Search for the cell housing the specified text and yield its [x, y] center coordinate. 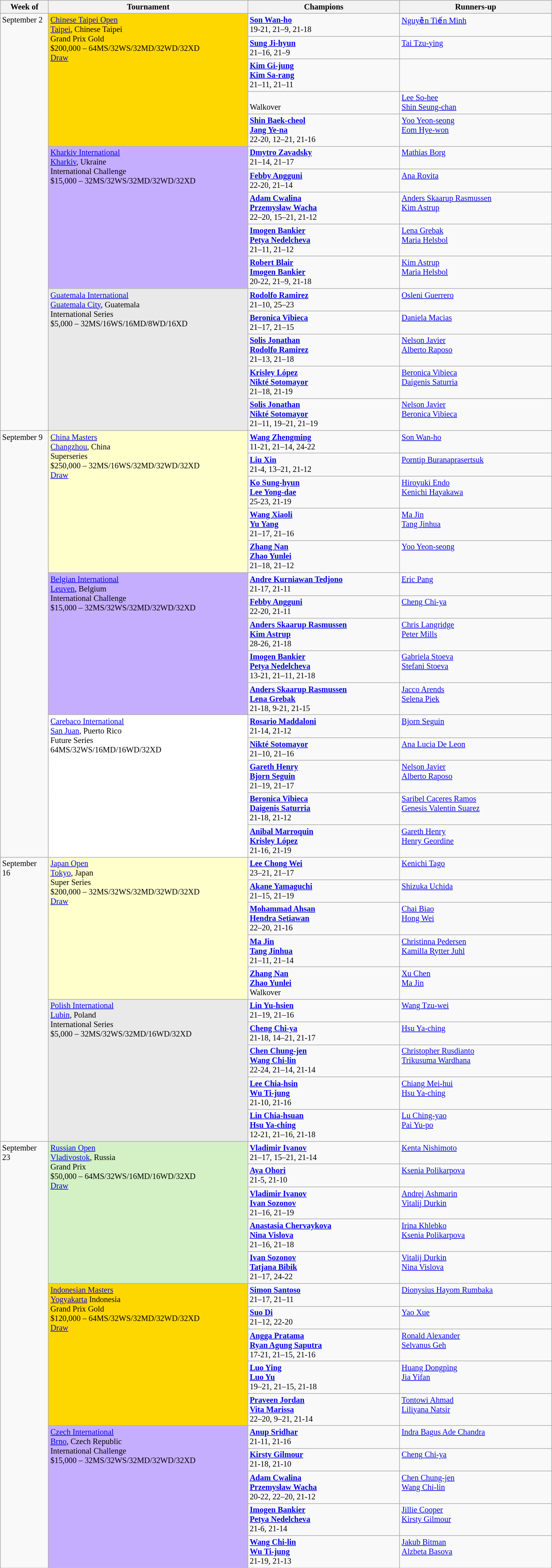
Mohammad Ahsan Hendra Setiawan22–20, 21-16 [324, 919]
Ma Jin Tang Jinhua [475, 524]
Kenichi Tago [475, 868]
Yoo Yeon-seong Eom Hye-won [475, 130]
Wang Chi-lin Wu Ti-jung21-19, 21-13 [324, 1551]
Wang Tzu-wei [475, 1010]
Japan OpenTokyo, JapanSuper Series$200,000 – 32MS/32WS/32MD/32WD/32XDDraw [148, 928]
Lu Ching-yao Pai Yu-po [475, 1125]
Saribel Caceres Ramos Genesis Valentin Suarez [475, 808]
Krisley López Nikté Sotomayor21–18, 21-19 [324, 382]
Sung Ji-hyun21–16, 21–9 [324, 48]
Kim Astrup Maria Helsbol [475, 272]
Imogen Bankier Petya Nedelcheva21-6, 21-14 [324, 1519]
Robert Blair Imogen Bankier20-22, 21–9, 21-18 [324, 272]
Kharkiv InternationalKharkiv, UkraineInternational Challenge$15,000 – 32MS/32WS/32MD/32WD/32XD [148, 217]
Vladimir Ivanov Ivan Sozonov21–16, 21–19 [324, 1203]
Yoo Yeon-seong [475, 556]
September 2 [24, 222]
Zhang Nan Zhao Yunlei21–18, 21–12 [324, 556]
Chen Chung-jen Wang Chi-lin22-24, 21–14, 21-14 [324, 1061]
Luo Ying Luo Yu19–21, 21–15, 21-18 [324, 1377]
Anibal Marroquin Krisley López21-16, 21-19 [324, 841]
Akane Yamaguchi21–15, 21–19 [324, 891]
Liu Xin21-4, 13–21, 21-12 [324, 464]
Indonesian MastersYogyakarta IndonesiaGrand Prix Gold$120,000 – 64MS/32WS/32MD/32WD/32XDDraw [148, 1355]
Ronald Alexander Selvanus Geh [475, 1345]
Adam Cwalina Przemysław Wacha22–20, 15–21, 21-12 [324, 208]
Jacco Arends Selena Piek [475, 699]
Adam Cwalina Przemysław Wacha20-22, 22–20, 21-12 [324, 1487]
Christinna Pedersen Kamilla Rytter Juhl [475, 951]
Eric Pang [475, 584]
Mathias Borg [475, 157]
Daniela Macias [475, 322]
Beronica Vibieca Daigenis Saturria [475, 382]
Hiroyuki Endo Kenichi Hayakawa [475, 492]
Anders Skaarup Rasmussen Lena Grebak21-18, 9-21, 21-15 [324, 699]
Chinese Taipei OpenTaipei, Chinese TaipeiGrand Prix Gold$200,000 – 64MS/32WS/32MD/32WD/32XDDraw [148, 80]
Lee So-hee Shin Seung-chan [475, 103]
Jillie Cooper Kirsty Gilmour [475, 1519]
Kim Gi-jung Kim Sa-rang21–11, 21–11 [324, 75]
Nguyễn Tiến Minh [475, 25]
Jakub Bitman Alzbeta Basova [475, 1551]
September 23 [24, 1354]
Chai Biao Hong Wei [475, 919]
Anders Skaarup Rasmussen Kim Astrup [475, 208]
Belgian InternationalLeuven, BelgiumInternational Challenge$15,000 – 32MS/32WS/32MD/32WD/32XD [148, 644]
Osleni Guerrero [475, 300]
Irina Khlebko Ksenia Polikarpova [475, 1235]
China MastersChangzhou, ChinaSuperseries$250,000 – 32MS/16WS/32MD/32WD/32XDDraw [148, 501]
Andre Kurniawan Tedjono21-17, 21-11 [324, 584]
Gareth Henry Henry Geordine [475, 841]
Solis Jonathan Nikté Sotomayor21–11, 19–21, 21–19 [324, 414]
Christopher Rusdianto Trikusuma Wardhana [475, 1061]
Rosario Maddaloni21-14, 21-12 [324, 726]
Anup Sridhar21-11, 21-16 [324, 1437]
Gabriela Stoeva Stefani Stoeva [475, 666]
Lin Chia-hsuan Hsu Ya-ching12-21, 21–16, 21-18 [324, 1125]
Suo Di21–12, 22-20 [324, 1317]
Porntip Buranaprasertsuk [475, 464]
Tontowi Ahmad Liliyana Natsir [475, 1409]
Vladimir Ivanov21–17, 15–21, 21-14 [324, 1153]
Vitalij Durkin Nina Vislova [475, 1267]
Lin Yu-hsien21–19, 21–16 [324, 1010]
Ivan Sozonov Tatjana Bibik21–17, 24-22 [324, 1267]
Wang Zhengming11-21, 21–14, 24-22 [324, 442]
Nikté Sotomayor21–10, 21–16 [324, 749]
Ko Sung-hyun Lee Yong-dae25-23, 21-19 [324, 492]
Kirsty Gilmour21-18, 21-10 [324, 1459]
Russian OpenVladivostok, RussiaGrand Prix$50,000 – 64MS/32WS/16MD/16WD/32XDDraw [148, 1212]
Dionysius Hayom Rumbaka [475, 1295]
Angga Pratama Ryan Agung Saputra17-21, 21–15, 21-16 [324, 1345]
Wang Xiaoli Yu Yang21–17, 21–16 [324, 524]
Tai Tzu-ying [475, 48]
Lee Chia-hsin Wu Ti-jung21-10, 21-16 [324, 1093]
Gareth Henry Bjorn Seguin21–19, 21–17 [324, 777]
Ksenia Polikarpova [475, 1175]
Andrej Ashmarin Vitalij Durkin [475, 1203]
Shizuka Uchida [475, 891]
Chiang Mei-hui Hsu Ya-ching [475, 1093]
Anders Skaarup Rasmussen Kim Astrup28-26, 21-18 [324, 634]
Aya Ohori21-5, 21-10 [324, 1175]
Rodolfo Ramirez21–10, 25–23 [324, 300]
Bjorn Seguin [475, 726]
Indra Bagus Ade Chandra [475, 1437]
Chen Chung-jen Wang Chi-lin [475, 1487]
Febby Angguni22-20, 21-11 [324, 607]
Guatemala InternationalGuatemala City, GuatemalaInternational Series$5,000 – 32MS/16WS/16MD/8WD/16XD [148, 359]
Kenta Nishimoto [475, 1153]
Tournament [148, 7]
Simon Santoso21–17, 21–11 [324, 1295]
Chris Langridge Peter Mills [475, 634]
Carebaco InternationalSan Juan, Puerto RicoFuture Series64MS/32WS/16MD/16WD/32XD [148, 786]
Ma Jin Tang Jinhua21–11, 21–14 [324, 951]
Champions [324, 7]
Beronica Vibieca21–17, 21–15 [324, 322]
Praveen Jordan Vita Marissa22–20, 9–21, 21-14 [324, 1409]
Hsu Ya-ching [475, 1033]
Zhang Nan Zhao YunleiWalkover [324, 983]
Xu Chen Ma Jin [475, 983]
September 16 [24, 999]
Polish InternationalLubin, PolandInternational Series$5,000 – 32MS/32WS/32MD/16WD/32XD [148, 1070]
Runners-up [475, 7]
Beronica Vibieca Daigenis Saturria21-18, 21-12 [324, 808]
Son Wan-ho [475, 442]
Huang Dongping Jia Yifan [475, 1377]
Week of [24, 7]
Nelson Javier Beronica Vibieca [475, 414]
Ana Lucia De Leon [475, 749]
Lena Grebak Maria Helsbol [475, 240]
Walkover [324, 103]
Ana Rovita [475, 180]
Dmytro Zavadsky21–14, 21–17 [324, 157]
Lee Chong Wei 23–21, 21–17 [324, 868]
Febby Angguni22-20, 21–14 [324, 180]
Yao Xue [475, 1317]
Imogen Bankier Petya Nedelcheva13-21, 21–11, 21-18 [324, 666]
Cheng Chi-ya21-18, 14–21, 21-17 [324, 1033]
Son Wan-ho19-21, 21–9, 21-18 [324, 25]
September 9 [24, 644]
Shin Baek-cheol Jang Ye-na22-20, 12–21, 21-16 [324, 130]
Czech InternationalBrno, Czech RepublicInternational Challenge$15,000 – 32MS/32WS/32MD/32WD/32XD [148, 1497]
Imogen Bankier Petya Nedelcheva21–11, 21–12 [324, 240]
Solis Jonathan Rodolfo Ramirez21–13, 21–18 [324, 350]
Anastasia Chervaykova Nina Vislova21–16, 21–18 [324, 1235]
